Locate the cell with the specified text and output its [X, Y] center coordinate. 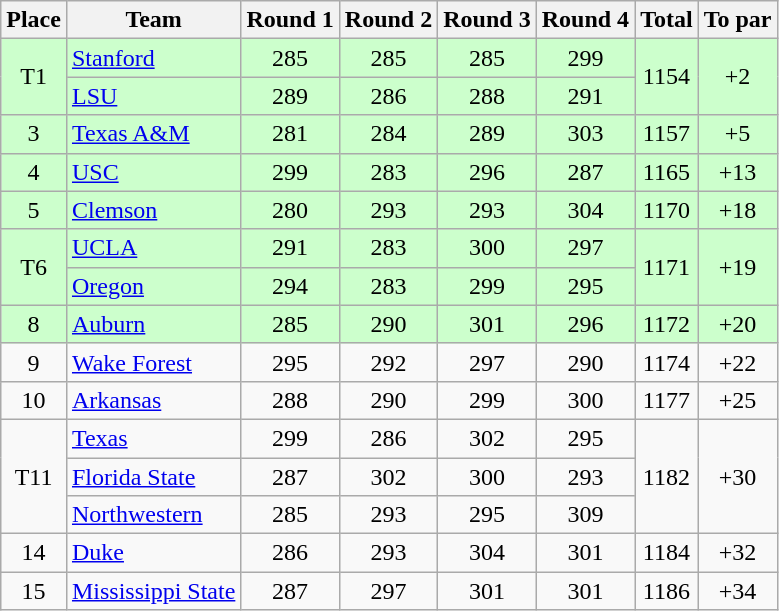
+19 [738, 267]
1154 [667, 77]
+13 [738, 172]
Round 2 [388, 20]
Round 4 [585, 20]
1170 [667, 210]
Arkansas [153, 400]
+25 [738, 400]
Round 1 [290, 20]
9 [34, 362]
1186 [667, 591]
UCLA [153, 248]
Florida State [153, 477]
8 [34, 324]
1157 [667, 134]
15 [34, 591]
1171 [667, 267]
+22 [738, 362]
T1 [34, 77]
Place [34, 20]
To par [738, 20]
4 [34, 172]
Texas A&M [153, 134]
T6 [34, 267]
1165 [667, 172]
T11 [34, 476]
1172 [667, 324]
309 [585, 515]
Duke [153, 553]
Wake Forest [153, 362]
+5 [738, 134]
5 [34, 210]
+34 [738, 591]
Team [153, 20]
LSU [153, 96]
1174 [667, 362]
Mississippi State [153, 591]
Total [667, 20]
+2 [738, 77]
280 [290, 210]
Auburn [153, 324]
Oregon [153, 286]
Northwestern [153, 515]
284 [388, 134]
303 [585, 134]
10 [34, 400]
Clemson [153, 210]
Stanford [153, 58]
Texas [153, 438]
3 [34, 134]
+32 [738, 553]
1184 [667, 553]
292 [388, 362]
14 [34, 553]
+18 [738, 210]
1177 [667, 400]
281 [290, 134]
1182 [667, 476]
+20 [738, 324]
Round 3 [487, 20]
294 [290, 286]
+30 [738, 476]
USC [153, 172]
